Output the (X, Y) coordinate of the center of the cell containing the given text.  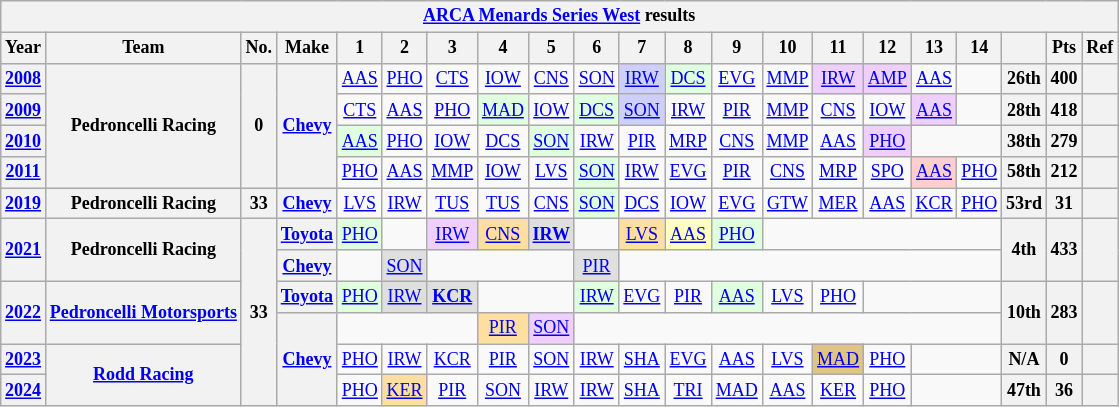
10th (1024, 312)
11 (838, 48)
4 (504, 48)
279 (1064, 140)
2 (404, 48)
TRI (688, 390)
5 (551, 48)
GTW (788, 204)
26th (1024, 78)
12 (887, 48)
SPO (887, 172)
1 (360, 48)
2011 (24, 172)
Year (24, 48)
400 (1064, 78)
2009 (24, 110)
53rd (1024, 204)
9 (736, 48)
AMP (887, 78)
2022 (24, 312)
7 (642, 48)
28th (1024, 110)
Make (306, 48)
Rodd Racing (143, 375)
283 (1064, 312)
ARCA Menards Series West results (560, 16)
2010 (24, 140)
2019 (24, 204)
2021 (24, 250)
6 (596, 48)
MER (838, 204)
No. (258, 48)
47th (1024, 390)
N/A (1024, 360)
8 (688, 48)
13 (934, 48)
14 (980, 48)
Ref (1100, 48)
433 (1064, 250)
3 (452, 48)
31 (1064, 204)
Pedroncelli Motorsports (143, 312)
2024 (24, 390)
2023 (24, 360)
Team (143, 48)
38th (1024, 140)
58th (1024, 172)
36 (1064, 390)
4th (1024, 250)
418 (1064, 110)
10 (788, 48)
2008 (24, 78)
212 (1064, 172)
Pts (1064, 48)
